From the cell containing the given text, extract its center point as (x, y) coordinate. 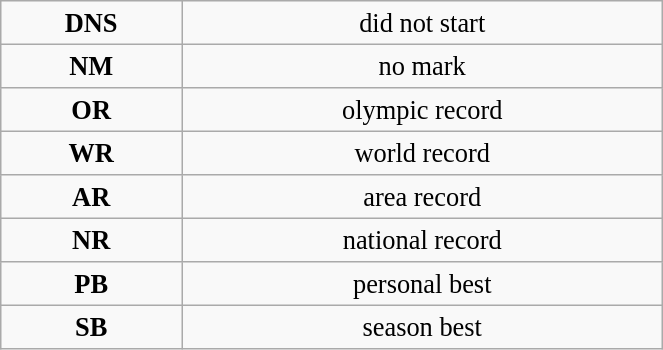
personal best (422, 284)
OR (92, 109)
did not start (422, 22)
season best (422, 327)
WR (92, 153)
DNS (92, 22)
PB (92, 284)
AR (92, 197)
no mark (422, 66)
NM (92, 66)
olympic record (422, 109)
area record (422, 197)
national record (422, 240)
NR (92, 240)
world record (422, 153)
SB (92, 327)
